Identify which cell holds the provided text, then report its [X, Y] central coordinate. 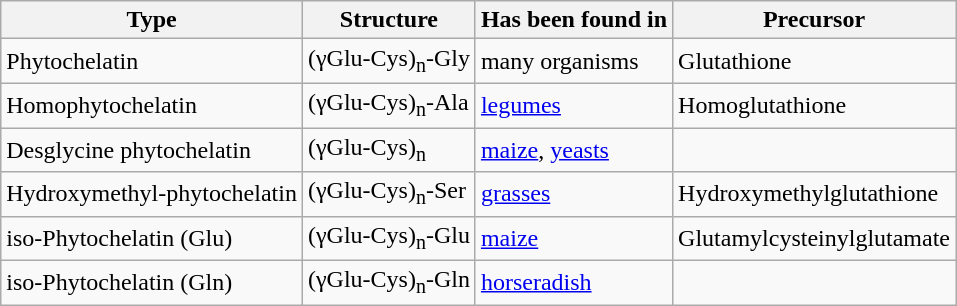
many organisms [574, 61]
Homophytochelatin [152, 105]
(γGlu-Cys)n-Glu [388, 238]
Hydroxymethyl-phytochelatin [152, 194]
maize, yeasts [574, 150]
Glutathione [814, 61]
Desglycine phytochelatin [152, 150]
Hydroxymethylglutathione [814, 194]
grasses [574, 194]
Phytochelatin [152, 61]
(γGlu-Cys)n-Gly [388, 61]
Homoglutathione [814, 105]
(γGlu-Cys)n-Ser [388, 194]
legumes [574, 105]
horseradish [574, 283]
Structure [388, 20]
(γGlu-Cys)n-Ala [388, 105]
Precursor [814, 20]
Type [152, 20]
maize [574, 238]
iso-Phytochelatin (Gln) [152, 283]
iso-Phytochelatin (Glu) [152, 238]
Glutamylcysteinylglutamate [814, 238]
(γGlu-Cys)n [388, 150]
(γGlu-Cys)n-Gln [388, 283]
Has been found in [574, 20]
